Return the (X, Y) coordinate for the center point of the cell that contains the specified text.  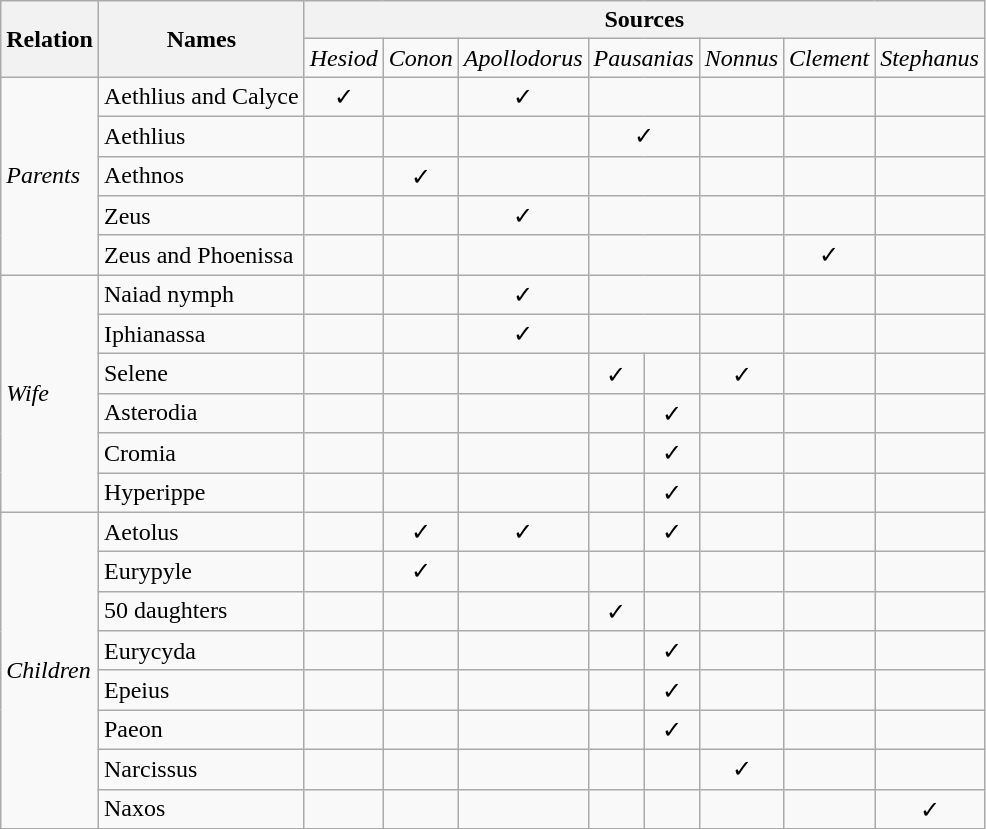
50 daughters (201, 611)
Aetolus (201, 532)
Sources (644, 20)
Asterodia (201, 413)
Aethnos (201, 176)
Hyperippe (201, 492)
Eurypyle (201, 572)
Paeon (201, 730)
Pausanias (644, 58)
Children (50, 670)
Cromia (201, 453)
Aethlius and Calyce (201, 97)
Relation (50, 39)
Naiad nymph (201, 295)
Aethlius (201, 136)
Zeus and Phoenissa (201, 255)
Nonnus (741, 58)
Stephanus (930, 58)
Apollodorus (523, 58)
Clement (830, 58)
Naxos (201, 809)
Eurycyda (201, 651)
Parents (50, 176)
Selene (201, 374)
Narcissus (201, 769)
Iphianassa (201, 334)
Hesiod (344, 58)
Epeius (201, 690)
Wife (50, 394)
Names (201, 39)
Zeus (201, 216)
Conon (420, 58)
